Provide the (x, y) coordinate of the cell's center where the given text is located.  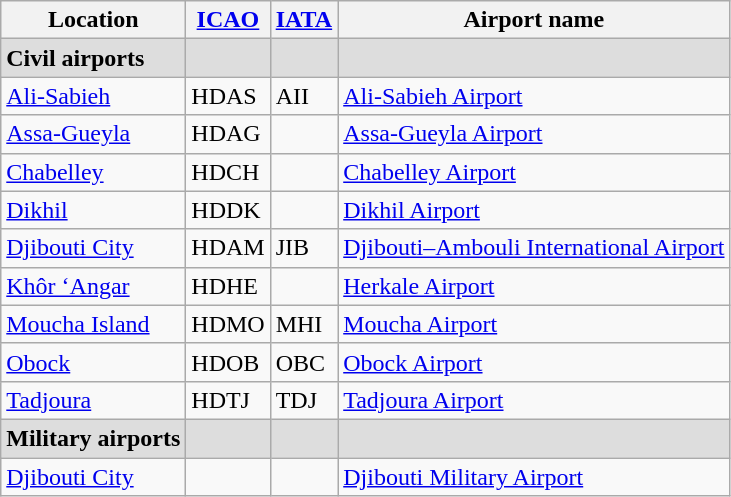
Djibouti Military Airport (534, 477)
HDAS (228, 96)
Djibouti–Ambouli International Airport (534, 248)
Ali-Sabieh (94, 96)
HDAG (228, 134)
Khôr ‘Angar (94, 286)
Dikhil (94, 210)
MHI (304, 324)
HDHE (228, 286)
Tadjoura (94, 400)
JIB (304, 248)
Assa-Gueyla Airport (534, 134)
HDOB (228, 362)
Assa-Gueyla (94, 134)
Obock (94, 362)
OBC (304, 362)
HDDK (228, 210)
Military airports (94, 438)
Chabelley Airport (534, 172)
Dikhil Airport (534, 210)
Airport name (534, 20)
Chabelley (94, 172)
Herkale Airport (534, 286)
Obock Airport (534, 362)
Tadjoura Airport (534, 400)
Location (94, 20)
IATA (304, 20)
AII (304, 96)
TDJ (304, 400)
HDAM (228, 248)
ICAO (228, 20)
HDTJ (228, 400)
Civil airports (94, 58)
Moucha Island (94, 324)
HDCH (228, 172)
Moucha Airport (534, 324)
HDMO (228, 324)
Ali-Sabieh Airport (534, 96)
